Pinpoint the cell where the given text exists, returning its (x, y) midpoint coordinate. 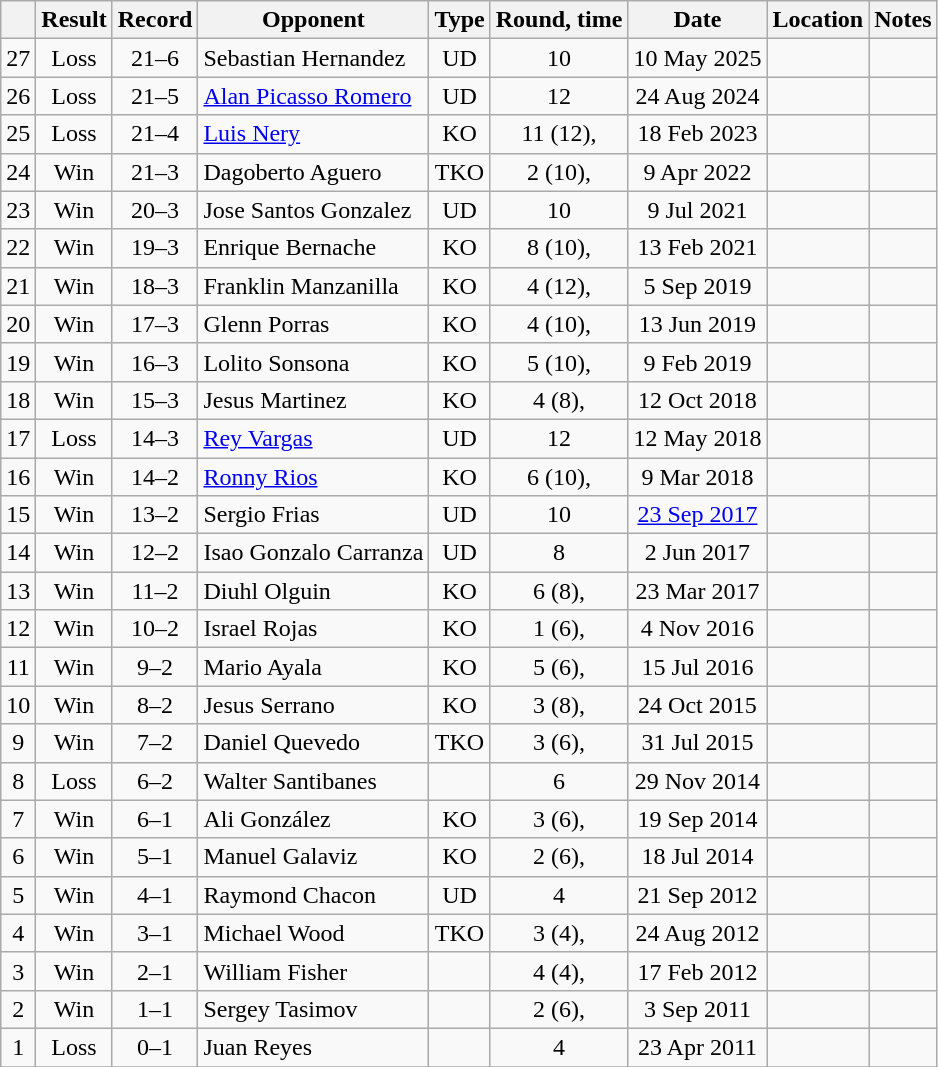
29 Nov 2014 (698, 781)
24 (18, 172)
19–3 (155, 248)
12–2 (155, 553)
17 Feb 2012 (698, 971)
15–3 (155, 400)
Alan Picasso Romero (314, 96)
24 Aug 2024 (698, 96)
Location (818, 20)
18 (18, 400)
Franklin Manzanilla (314, 286)
13 Jun 2019 (698, 324)
15 (18, 515)
Ali González (314, 819)
13 Feb 2021 (698, 248)
21–5 (155, 96)
11 (18, 667)
23 Mar 2017 (698, 591)
Glenn Porras (314, 324)
Diuhl Olguin (314, 591)
1 (18, 1047)
Notes (903, 20)
3 (18, 971)
22 (18, 248)
3 (4), (559, 933)
14–3 (155, 438)
31 Jul 2015 (698, 743)
27 (18, 58)
5–1 (155, 857)
4 (4), (559, 971)
8–2 (155, 705)
21–6 (155, 58)
13–2 (155, 515)
6 (8), (559, 591)
Jesus Serrano (314, 705)
16 (18, 477)
Type (460, 20)
12 Oct 2018 (698, 400)
11–2 (155, 591)
4 (10), (559, 324)
2 (18, 1009)
William Fisher (314, 971)
19 Sep 2014 (698, 819)
Sebastian Hernandez (314, 58)
Israel Rojas (314, 629)
4 (12), (559, 286)
23 Apr 2011 (698, 1047)
26 (18, 96)
23 (18, 210)
Enrique Bernache (314, 248)
20–3 (155, 210)
24 Aug 2012 (698, 933)
4 (8), (559, 400)
25 (18, 134)
6–1 (155, 819)
Jose Santos Gonzalez (314, 210)
2 Jun 2017 (698, 553)
9–2 (155, 667)
16–3 (155, 362)
9 (18, 743)
1 (6), (559, 629)
Record (155, 20)
Sergio Frias (314, 515)
10–2 (155, 629)
Mario Ayala (314, 667)
18 Jul 2014 (698, 857)
6–2 (155, 781)
14–2 (155, 477)
5 (18, 895)
Luis Nery (314, 134)
Ronny Rios (314, 477)
7–2 (155, 743)
21–4 (155, 134)
12 May 2018 (698, 438)
3 (8), (559, 705)
14 (18, 553)
Walter Santibanes (314, 781)
Rey Vargas (314, 438)
Manuel Galaviz (314, 857)
11 (12), (559, 134)
Round, time (559, 20)
Daniel Quevedo (314, 743)
23 Sep 2017 (698, 515)
Lolito Sonsona (314, 362)
1–1 (155, 1009)
Isao Gonzalo Carranza (314, 553)
20 (18, 324)
0–1 (155, 1047)
9 Feb 2019 (698, 362)
Dagoberto Aguero (314, 172)
Opponent (314, 20)
17–3 (155, 324)
3–1 (155, 933)
21 (18, 286)
9 Apr 2022 (698, 172)
21 Sep 2012 (698, 895)
2 (10), (559, 172)
Michael Wood (314, 933)
6 (10), (559, 477)
9 Mar 2018 (698, 477)
Raymond Chacon (314, 895)
15 Jul 2016 (698, 667)
9 Jul 2021 (698, 210)
24 Oct 2015 (698, 705)
19 (18, 362)
18 Feb 2023 (698, 134)
18–3 (155, 286)
Juan Reyes (314, 1047)
5 (10), (559, 362)
13 (18, 591)
Date (698, 20)
10 May 2025 (698, 58)
5 (6), (559, 667)
Result (74, 20)
4 Nov 2016 (698, 629)
21–3 (155, 172)
2–1 (155, 971)
3 Sep 2011 (698, 1009)
Jesus Martinez (314, 400)
4–1 (155, 895)
8 (10), (559, 248)
5 Sep 2019 (698, 286)
Sergey Tasimov (314, 1009)
7 (18, 819)
17 (18, 438)
